Scan for the cell matching the given text and deliver its (X, Y) coordinate at center. 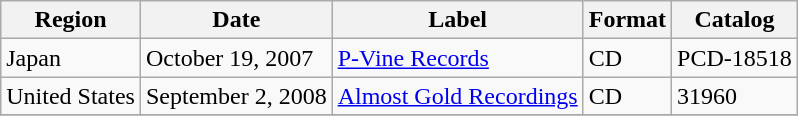
P-Vine Records (458, 58)
PCD-18518 (735, 58)
Format (627, 20)
October 19, 2007 (236, 58)
Japan (71, 58)
United States (71, 96)
Date (236, 20)
Catalog (735, 20)
Almost Gold Recordings (458, 96)
September 2, 2008 (236, 96)
31960 (735, 96)
Label (458, 20)
Region (71, 20)
